Return the [X, Y] coordinate for the center point of the cell that contains the specified text.  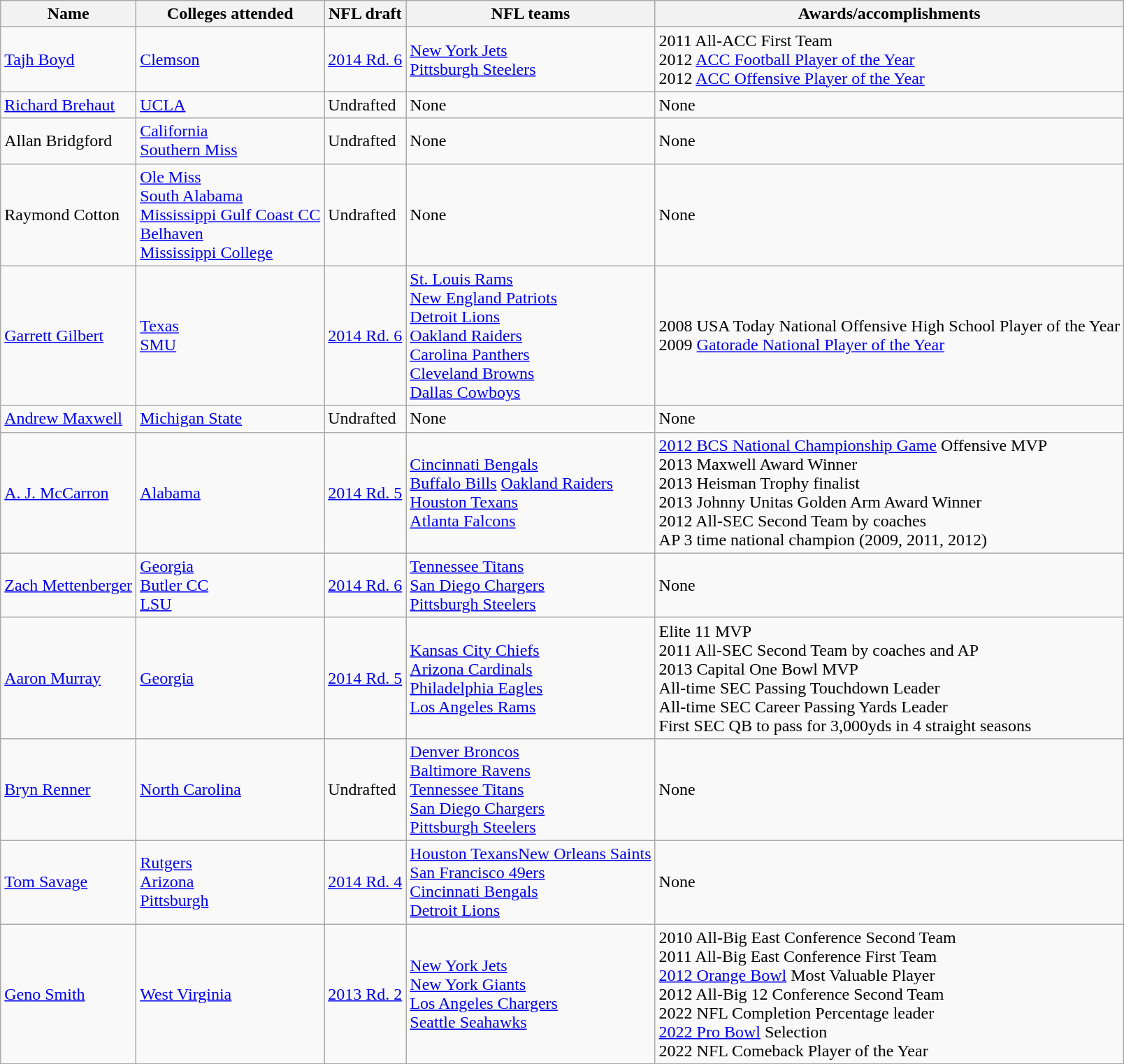
Tom Savage [69, 882]
Awards/accomplishments [889, 14]
NFL draft [365, 14]
TexasSMU [231, 336]
RutgersArizonaPittsburgh [231, 882]
Georgia [231, 678]
Garrett Gilbert [69, 336]
CaliforniaSouthern Miss [231, 141]
Houston TexansNew Orleans SaintsSan Francisco 49ersCincinnati BengalsDetroit Lions [531, 882]
Michigan State [231, 419]
New York JetsPittsburgh Steelers [531, 59]
Tennessee TitansSan Diego ChargersPittsburgh Steelers [531, 585]
Zach Mettenberger [69, 585]
Clemson [231, 59]
Name [69, 14]
Tajh Boyd [69, 59]
2011 All-ACC First Team2012 ACC Football Player of the Year2012 ACC Offensive Player of the Year [889, 59]
Geno Smith [69, 994]
Cincinnati BengalsBuffalo Bills Oakland RaidersHouston TexansAtlanta Falcons [531, 492]
Denver BroncosBaltimore RavensTennessee TitansSan Diego ChargersPittsburgh Steelers [531, 789]
Kansas City ChiefsArizona CardinalsPhiladelphia EaglesLos Angeles Rams [531, 678]
North Carolina [231, 789]
Andrew Maxwell [69, 419]
Alabama [231, 492]
2013 Rd. 2 [365, 994]
Raymond Cotton [69, 215]
Allan Bridgford [69, 141]
West Virginia [231, 994]
New York JetsNew York GiantsLos Angeles ChargersSeattle Seahawks [531, 994]
Richard Brehaut [69, 105]
Bryn Renner [69, 789]
A. J. McCarron [69, 492]
St. Louis RamsNew England PatriotsDetroit LionsOakland RaidersCarolina PanthersCleveland BrownsDallas Cowboys [531, 336]
NFL teams [531, 14]
2014 Rd. 4 [365, 882]
Ole MissSouth AlabamaMississippi Gulf Coast CCBelhavenMississippi College [231, 215]
UCLA [231, 105]
2008 USA Today National Offensive High School Player of the Year2009 Gatorade National Player of the Year [889, 336]
Colleges attended [231, 14]
Aaron Murray [69, 678]
GeorgiaButler CCLSU [231, 585]
